Determine the (x, y) coordinate at the center of the cell enclosing the given text.  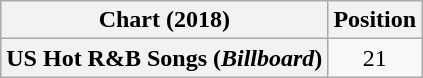
US Hot R&B Songs (Billboard) (164, 58)
21 (375, 58)
Position (375, 20)
Chart (2018) (164, 20)
